For the text-containing cell, return its midpoint in (X, Y) coordinate format. 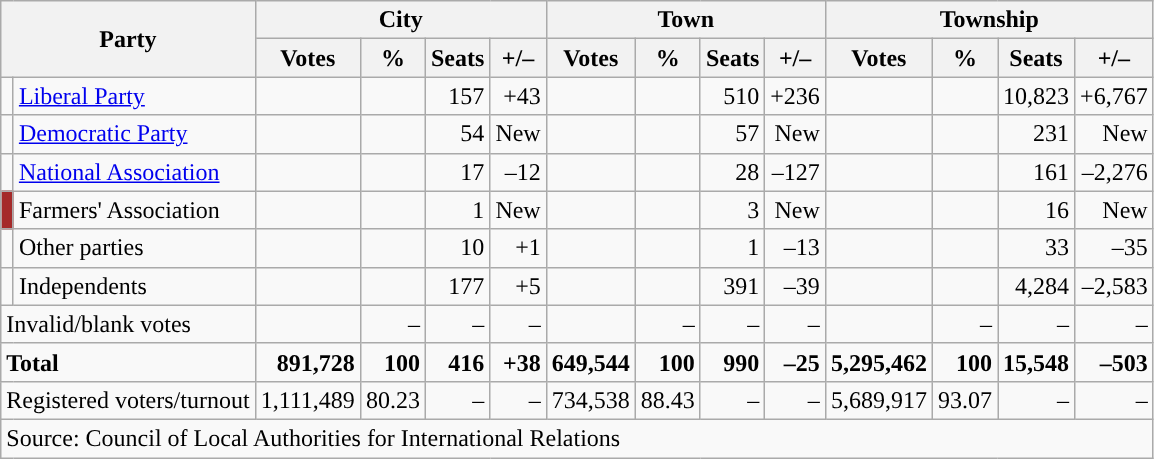
Independents (134, 286)
–2,276 (1114, 172)
80.23 (392, 400)
+43 (518, 96)
Source: Council of Local Authorities for International Relations (577, 438)
Democratic Party (134, 134)
–39 (796, 286)
16 (1036, 210)
10,823 (1036, 96)
–127 (796, 172)
1,111,489 (308, 400)
177 (457, 286)
National Association (134, 172)
5,295,462 (878, 362)
990 (732, 362)
City (400, 20)
Other parties (134, 248)
+38 (518, 362)
Total (128, 362)
891,728 (308, 362)
33 (1036, 248)
93.07 (964, 400)
88.43 (668, 400)
+6,767 (1114, 96)
734,538 (590, 400)
Invalid/blank votes (128, 324)
15,548 (1036, 362)
+5 (518, 286)
–13 (796, 248)
649,544 (590, 362)
5,689,917 (878, 400)
Town (686, 20)
Township (989, 20)
157 (457, 96)
391 (732, 286)
4,284 (1036, 286)
–2,583 (1114, 286)
28 (732, 172)
510 (732, 96)
–503 (1114, 362)
Party (128, 39)
10 (457, 248)
+1 (518, 248)
17 (457, 172)
161 (1036, 172)
416 (457, 362)
231 (1036, 134)
–35 (1114, 248)
–25 (796, 362)
Registered voters/turnout (128, 400)
+236 (796, 96)
Liberal Party (134, 96)
3 (732, 210)
57 (732, 134)
54 (457, 134)
–12 (518, 172)
Farmers' Association (134, 210)
